Pinpoint the cell where the given text exists, returning its (X, Y) midpoint coordinate. 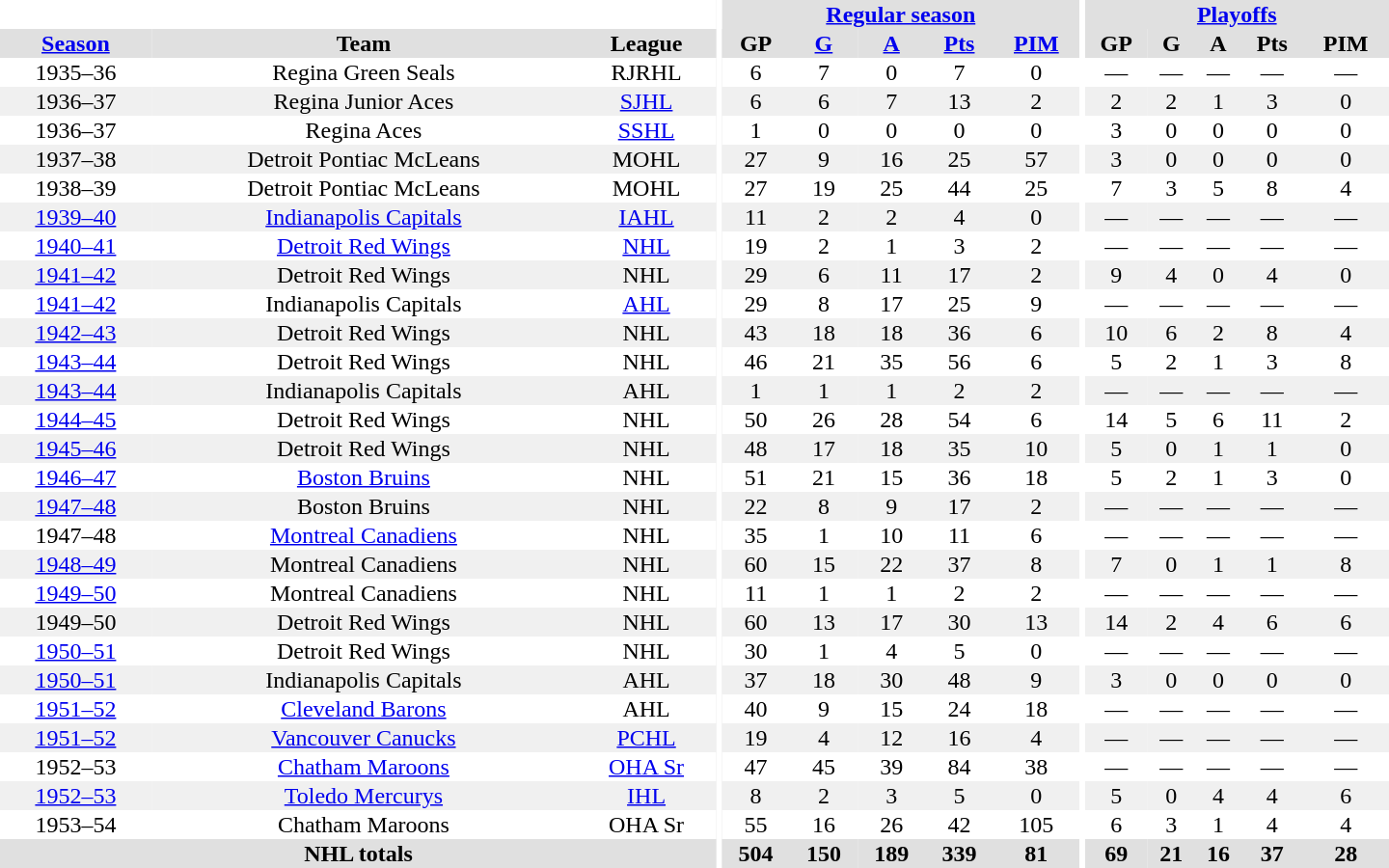
Regina Aces (364, 130)
12 (891, 738)
Regina Green Seals (364, 72)
84 (959, 767)
105 (1037, 825)
1938–39 (75, 188)
Toledo Mercurys (364, 796)
1939–40 (75, 217)
57 (1037, 159)
44 (959, 188)
42 (959, 825)
81 (1037, 854)
1937–38 (75, 159)
69 (1117, 854)
1935–36 (75, 72)
PCHL (646, 738)
339 (959, 854)
1940–41 (75, 246)
Regular season (901, 14)
Vancouver Canucks (364, 738)
Cleveland Barons (364, 709)
1948–49 (75, 564)
150 (824, 854)
1946–47 (75, 477)
IHL (646, 796)
1945–46 (75, 448)
55 (755, 825)
Regina Junior Aces (364, 101)
46 (755, 362)
Team (364, 43)
NHL totals (359, 854)
1953–54 (75, 825)
League (646, 43)
1944–45 (75, 420)
39 (891, 767)
47 (755, 767)
45 (824, 767)
SJHL (646, 101)
IAHL (646, 217)
50 (755, 420)
51 (755, 477)
43 (755, 333)
504 (755, 854)
40 (755, 709)
38 (1037, 767)
Season (75, 43)
56 (959, 362)
Playoffs (1237, 14)
1942–43 (75, 333)
RJRHL (646, 72)
SSHL (646, 130)
189 (891, 854)
54 (959, 420)
24 (959, 709)
